Capture the cell that displays the provided text and extract its [X, Y] central coordinate. 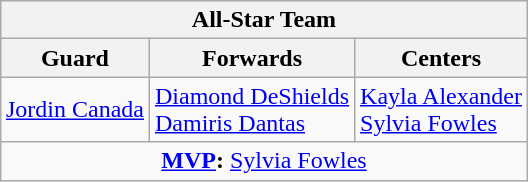
All-Star Team [264, 20]
Centers [442, 58]
MVP: Sylvia Fowles [264, 161]
Diamond DeShields Damiris Dantas [252, 110]
Jordin Canada [74, 110]
Kayla Alexander Sylvia Fowles [442, 110]
Forwards [252, 58]
Guard [74, 58]
